Identify which cell holds the provided text, then report its [X, Y] central coordinate. 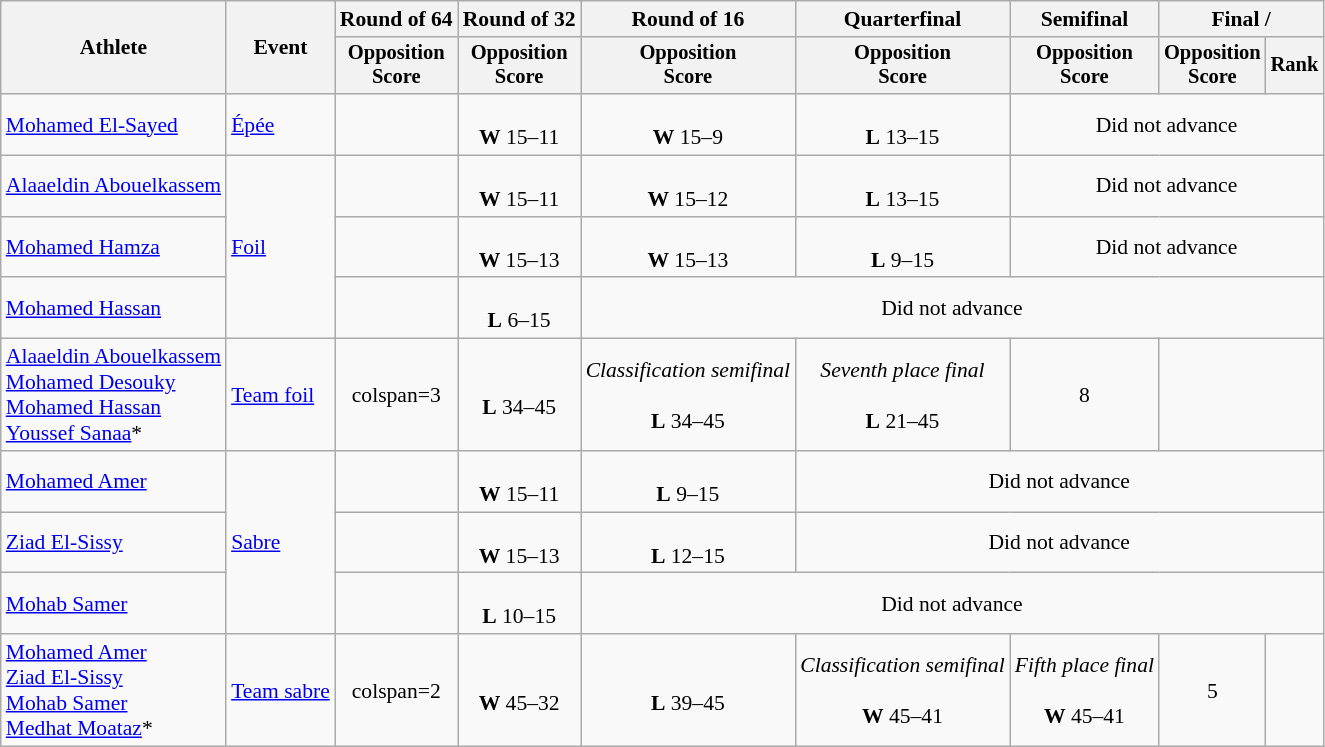
W 15–12 [688, 186]
Round of 64 [396, 19]
Mohab Samer [114, 604]
Rank [1295, 66]
Fifth place finalW 45–41 [1084, 690]
Mohamed El-Sayed [114, 124]
Foil [280, 248]
Mohamed AmerZiad El-SissyMohab SamerMedhat Moataz* [114, 690]
Alaaeldin AbouelkassemMohamed DesoukyMohamed HassanYoussef Sanaa* [114, 395]
colspan=2 [396, 690]
L 10–15 [520, 604]
5 [1212, 690]
Mohamed Amer [114, 482]
L 34–45 [520, 395]
Team foil [280, 395]
Round of 16 [688, 19]
Final / [1241, 19]
Ziad El-Sissy [114, 542]
Seventh place finalL 21–45 [902, 395]
Round of 32 [520, 19]
Sabre [280, 542]
Classification semifinalL 34–45 [688, 395]
L 12–15 [688, 542]
Classification semifinalW 45–41 [902, 690]
W 45–32 [520, 690]
8 [1084, 395]
L 6–15 [520, 308]
Semifinal [1084, 19]
colspan=3 [396, 395]
W 15–9 [688, 124]
Athlete [114, 48]
Team sabre [280, 690]
L 39–45 [688, 690]
Mohamed Hassan [114, 308]
Alaaeldin Abouelkassem [114, 186]
Event [280, 48]
Épée [280, 124]
Quarterfinal [902, 19]
Mohamed Hamza [114, 248]
